Find where the given text appears and provide that cell's center as (X, Y) coordinate. 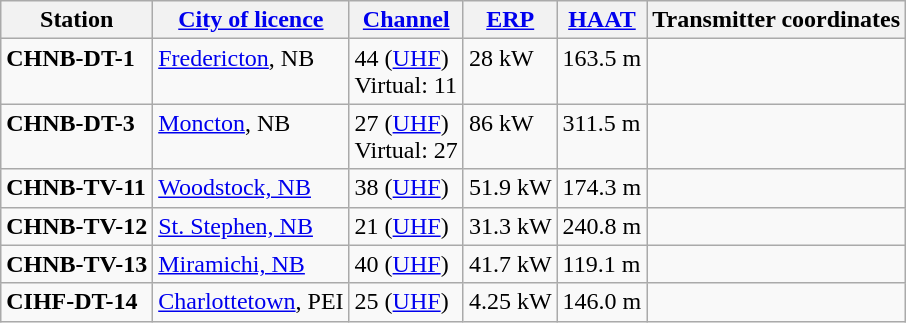
163.5 m (602, 72)
City of licence (251, 20)
CHNB-TV-13 (77, 264)
311.5 m (602, 136)
Charlottetown, PEI (251, 302)
Fredericton, NB (251, 72)
51.9 kW (510, 188)
21 (UHF) (406, 226)
Station (77, 20)
4.25 kW (510, 302)
CHNB-DT-3 (77, 136)
146.0 m (602, 302)
38 (UHF) (406, 188)
Channel (406, 20)
28 kW (510, 72)
44 (UHF)Virtual: 11 (406, 72)
Moncton, NB (251, 136)
86 kW (510, 136)
Transmitter coordinates (776, 20)
27 (UHF)Virtual: 27 (406, 136)
CIHF-DT-14 (77, 302)
Woodstock, NB (251, 188)
40 (UHF) (406, 264)
CHNB-TV-11 (77, 188)
CHNB-TV-12 (77, 226)
119.1 m (602, 264)
St. Stephen, NB (251, 226)
Miramichi, NB (251, 264)
41.7 kW (510, 264)
174.3 m (602, 188)
HAAT (602, 20)
240.8 m (602, 226)
25 (UHF) (406, 302)
31.3 kW (510, 226)
ERP (510, 20)
CHNB-DT-1 (77, 72)
